Search for the cell housing the specified text and yield its (X, Y) center coordinate. 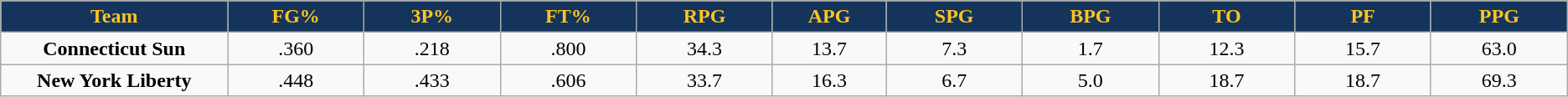
5.0 (1091, 80)
.218 (432, 48)
63.0 (1499, 48)
.433 (432, 80)
.360 (297, 48)
3P% (432, 17)
12.3 (1226, 48)
PF (1364, 17)
APG (829, 17)
16.3 (829, 80)
1.7 (1091, 48)
Team (114, 17)
6.7 (955, 80)
New York Liberty (114, 80)
.448 (297, 80)
13.7 (829, 48)
RPG (705, 17)
Connecticut Sun (114, 48)
34.3 (705, 48)
FT% (568, 17)
.606 (568, 80)
TO (1226, 17)
FG% (297, 17)
PPG (1499, 17)
15.7 (1364, 48)
7.3 (955, 48)
SPG (955, 17)
33.7 (705, 80)
.800 (568, 48)
69.3 (1499, 80)
BPG (1091, 17)
